Scan for the cell matching the given text and deliver its [x, y] coordinate at center. 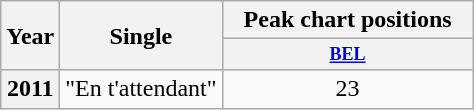
BEL [348, 54]
Year [30, 36]
Single [141, 36]
Peak chart positions [348, 20]
23 [348, 89]
"En t'attendant" [141, 89]
2011 [30, 89]
